For the text-containing cell, return its midpoint in (x, y) coordinate format. 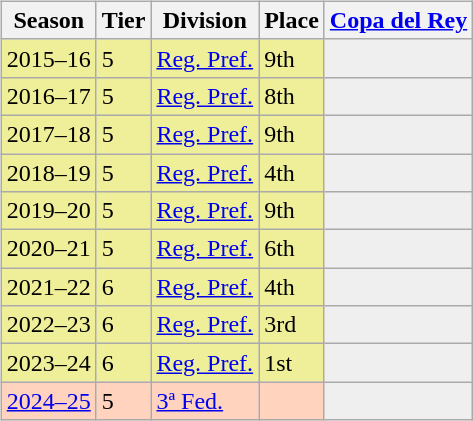
3rd (292, 325)
2021–22 (48, 287)
Copa del Rey (398, 20)
6th (292, 249)
2015–16 (48, 58)
1st (292, 363)
2016–17 (48, 96)
2023–24 (48, 363)
2020–21 (48, 249)
8th (292, 96)
2017–18 (48, 134)
Division (205, 20)
2019–20 (48, 211)
Season (48, 20)
Place (292, 20)
2024–25 (48, 401)
2022–23 (48, 325)
2018–19 (48, 173)
Tier (124, 20)
3ª Fed. (205, 401)
